Provide the (X, Y) coordinate of the cell's center where the given text is located.  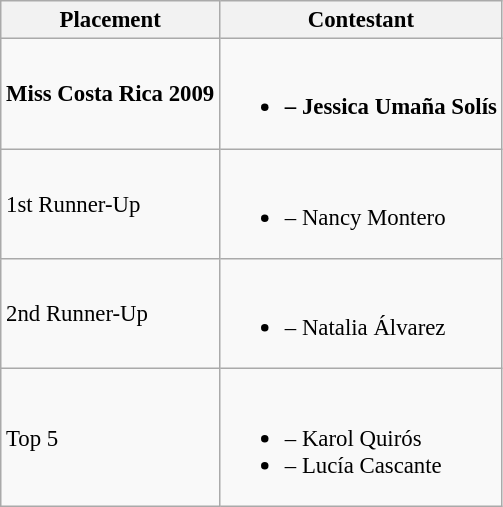
Placement (110, 20)
1st Runner-Up (110, 204)
– Karol Quirós – Lucía Cascante (362, 438)
– Nancy Montero (362, 204)
2nd Runner-Up (110, 314)
– Natalia Álvarez (362, 314)
Miss Costa Rica 2009 (110, 94)
Top 5 (110, 438)
Contestant (362, 20)
– Jessica Umaña Solís (362, 94)
